For the text-containing cell, return its midpoint in (X, Y) coordinate format. 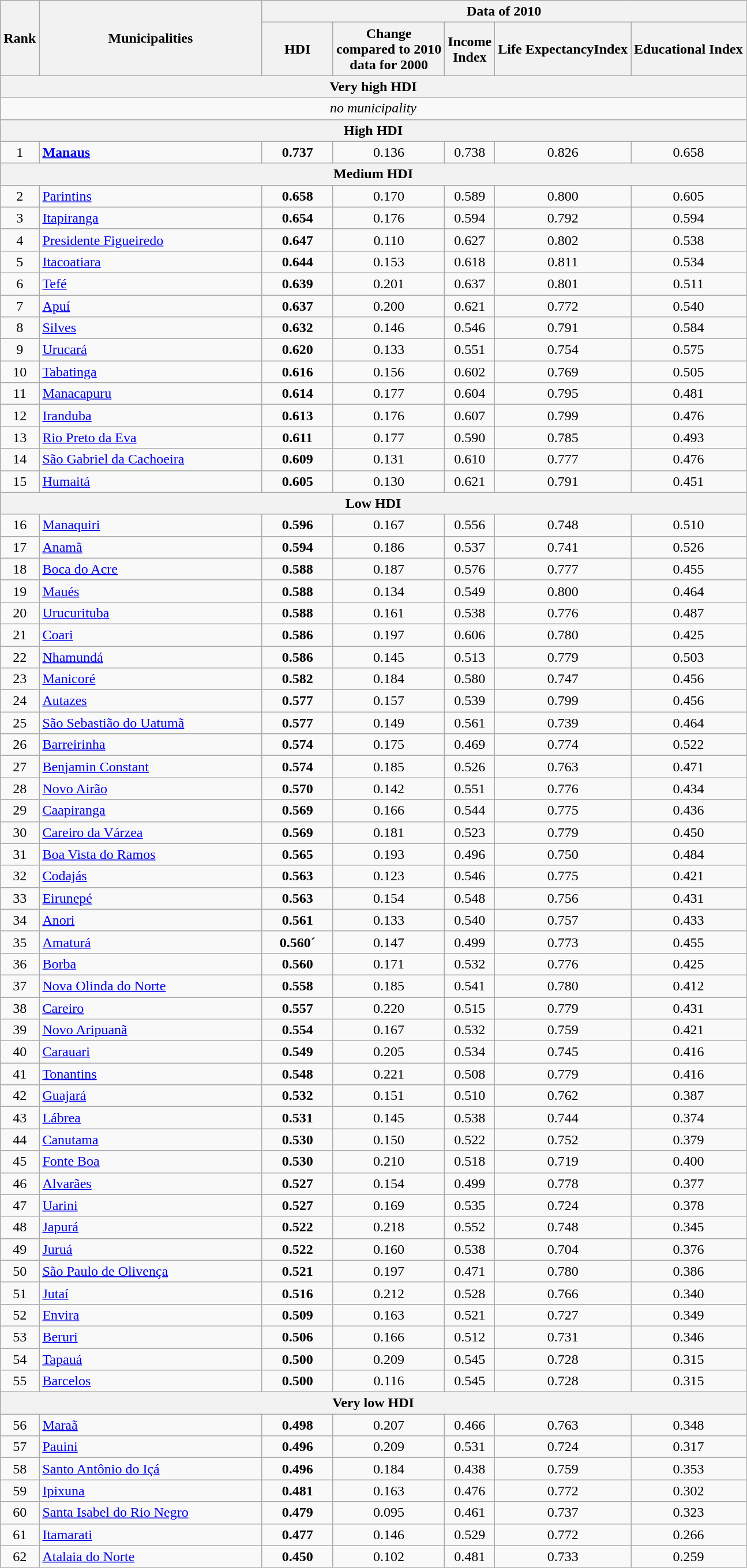
0.537 (470, 547)
0.505 (689, 372)
0.434 (689, 789)
0.733 (563, 1556)
59 (20, 1491)
0.556 (470, 525)
Manaus (151, 152)
0.731 (563, 1337)
0.604 (470, 394)
0.602 (470, 372)
0.479 (298, 1513)
Maués (151, 591)
30 (20, 832)
6 (20, 284)
0.186 (389, 547)
0.171 (389, 964)
São Gabriel da Cachoeira (151, 459)
0.259 (689, 1556)
0.529 (470, 1535)
0.644 (298, 262)
0.778 (563, 1183)
Juruá (151, 1249)
0.727 (563, 1315)
45 (20, 1162)
0.523 (470, 832)
0.762 (563, 1096)
0.558 (298, 986)
Municipalities (151, 38)
5 (20, 262)
39 (20, 1030)
Boa Vista do Ramos (151, 854)
Careiro (151, 1008)
0.528 (470, 1293)
16 (20, 525)
0.518 (470, 1162)
HDI (298, 49)
Novo Aripuanã (151, 1030)
0.116 (389, 1381)
0.618 (470, 262)
Uarini (151, 1205)
0.451 (689, 481)
0.102 (389, 1556)
0.412 (689, 986)
58 (20, 1469)
0.509 (298, 1315)
2 (20, 196)
0.134 (389, 591)
49 (20, 1249)
0.181 (389, 832)
Manacapuru (151, 394)
50 (20, 1271)
0.607 (470, 416)
0.348 (689, 1425)
Maraã (151, 1425)
0.801 (563, 284)
Santo Antônio do Içá (151, 1469)
Anamã (151, 547)
0.774 (563, 745)
0.647 (298, 240)
34 (20, 920)
0.744 (563, 1118)
0.575 (689, 350)
0.576 (470, 569)
0.752 (563, 1140)
0.493 (689, 438)
0.620 (298, 350)
17 (20, 547)
32 (20, 876)
0.345 (689, 1227)
Borba (151, 964)
Autazes (151, 701)
Low HDI (374, 503)
0.169 (389, 1205)
29 (20, 811)
Barreirinha (151, 745)
43 (20, 1118)
0.376 (689, 1249)
0.487 (689, 613)
Codajás (151, 876)
0.584 (689, 328)
27 (20, 767)
0.754 (563, 350)
0.704 (563, 1249)
0.400 (689, 1162)
0.131 (389, 459)
48 (20, 1227)
Beruri (151, 1337)
0.613 (298, 416)
60 (20, 1513)
28 (20, 789)
37 (20, 986)
0.560 (298, 964)
0.170 (389, 196)
35 (20, 942)
42 (20, 1096)
0.554 (298, 1030)
0.582 (298, 679)
62 (20, 1556)
0.795 (563, 394)
14 (20, 459)
0.639 (298, 284)
12 (20, 416)
0.508 (470, 1074)
0.149 (389, 723)
0.153 (389, 262)
24 (20, 701)
18 (20, 569)
Itamarati (151, 1535)
44 (20, 1140)
0.123 (389, 876)
Barcelos (151, 1381)
0.756 (563, 898)
33 (20, 898)
0.266 (689, 1535)
0.379 (689, 1140)
Iranduba (151, 416)
Life ExpectancyIndex (563, 49)
Guajará (151, 1096)
1 (20, 152)
0.433 (689, 920)
Boca do Acre (151, 569)
0.769 (563, 372)
0.802 (563, 240)
19 (20, 591)
0.741 (563, 547)
São Sebastião do Uatumã (151, 723)
Educational Index (689, 49)
0.750 (563, 854)
40 (20, 1052)
Envira (151, 1315)
0.193 (389, 854)
7 (20, 306)
Fonte Boa (151, 1162)
0.469 (470, 745)
26 (20, 745)
0.466 (470, 1425)
Caapiranga (151, 811)
0.745 (563, 1052)
Tapauá (151, 1359)
53 (20, 1337)
0.353 (689, 1469)
0.544 (470, 811)
10 (20, 372)
0.436 (689, 811)
Coari (151, 635)
0.374 (689, 1118)
Itacoatiara (151, 262)
0.590 (470, 438)
0.136 (389, 152)
Rio Preto da Eva (151, 438)
0.552 (470, 1227)
0.377 (689, 1183)
Rank (20, 38)
4 (20, 240)
0.632 (298, 328)
0.541 (470, 986)
Humaitá (151, 481)
0.220 (389, 1008)
Medium HDI (374, 174)
Urucará (151, 350)
IncomeIndex (470, 49)
0.323 (689, 1513)
0.614 (298, 394)
0.205 (389, 1052)
0.498 (298, 1425)
0.302 (689, 1491)
25 (20, 723)
Itapiranga (151, 218)
47 (20, 1205)
0.811 (563, 262)
0.095 (389, 1513)
Canutama (151, 1140)
0.512 (470, 1337)
0.506 (298, 1337)
0.627 (470, 240)
0.535 (470, 1205)
0.201 (389, 284)
41 (20, 1074)
51 (20, 1293)
0.147 (389, 942)
Jutaí (151, 1293)
20 (20, 613)
0.218 (389, 1227)
0.792 (563, 218)
0.187 (389, 569)
0.610 (470, 459)
0.557 (298, 1008)
52 (20, 1315)
0.150 (389, 1140)
Alvarães (151, 1183)
0.200 (389, 306)
Benjamin Constant (151, 767)
Pauini (151, 1447)
0.221 (389, 1074)
Santa Isabel do Rio Negro (151, 1513)
Japurá (151, 1227)
Amaturá (151, 942)
0.611 (298, 438)
Atalaia do Norte (151, 1556)
no municipality (374, 108)
0.210 (389, 1162)
22 (20, 657)
São Paulo de Olivença (151, 1271)
Carauari (151, 1052)
0.349 (689, 1315)
31 (20, 854)
46 (20, 1183)
Ipixuna (151, 1491)
0.207 (389, 1425)
0.773 (563, 942)
0.387 (689, 1096)
0.175 (389, 745)
57 (20, 1447)
Very high HDI (374, 86)
0.785 (563, 438)
Silves (151, 328)
55 (20, 1381)
0.513 (470, 657)
Novo Airão (151, 789)
0.484 (689, 854)
0.340 (689, 1293)
0.110 (389, 240)
0.212 (389, 1293)
Anori (151, 920)
Manaquiri (151, 525)
0.739 (563, 723)
0.511 (689, 284)
0.515 (470, 1008)
0.160 (389, 1249)
0.142 (389, 789)
0.565 (298, 854)
Nhamundá (151, 657)
0.130 (389, 481)
9 (20, 350)
54 (20, 1359)
Changecompared to 2010data for 2000 (389, 49)
Tabatinga (151, 372)
Data of 2010 (504, 12)
0.609 (298, 459)
8 (20, 328)
0.503 (689, 657)
Tonantins (151, 1074)
0.438 (470, 1469)
15 (20, 481)
0.606 (470, 635)
36 (20, 964)
Careiro da Várzea (151, 832)
0.826 (563, 152)
Urucurituba (151, 613)
Presidente Figueiredo (151, 240)
0.516 (298, 1293)
0.477 (298, 1535)
0.757 (563, 920)
High HDI (374, 130)
56 (20, 1425)
0.596 (298, 525)
11 (20, 394)
Manicoré (151, 679)
0.346 (689, 1337)
0.616 (298, 372)
0.156 (389, 372)
3 (20, 218)
23 (20, 679)
0.747 (563, 679)
61 (20, 1535)
Very low HDI (374, 1403)
0.589 (470, 196)
0.151 (389, 1096)
Nova Olinda do Norte (151, 986)
21 (20, 635)
0.654 (298, 218)
0.580 (470, 679)
38 (20, 1008)
Tefé (151, 284)
Apuí (151, 306)
0.539 (470, 701)
Parintins (151, 196)
0.386 (689, 1271)
0.157 (389, 701)
0.560´ (298, 942)
0.719 (563, 1162)
0.461 (470, 1513)
0.570 (298, 789)
Eirunepé (151, 898)
0.317 (689, 1447)
0.738 (470, 152)
Lábrea (151, 1118)
13 (20, 438)
0.766 (563, 1293)
0.378 (689, 1205)
0.161 (389, 613)
